Identify which cell holds the provided text, then report its [X, Y] central coordinate. 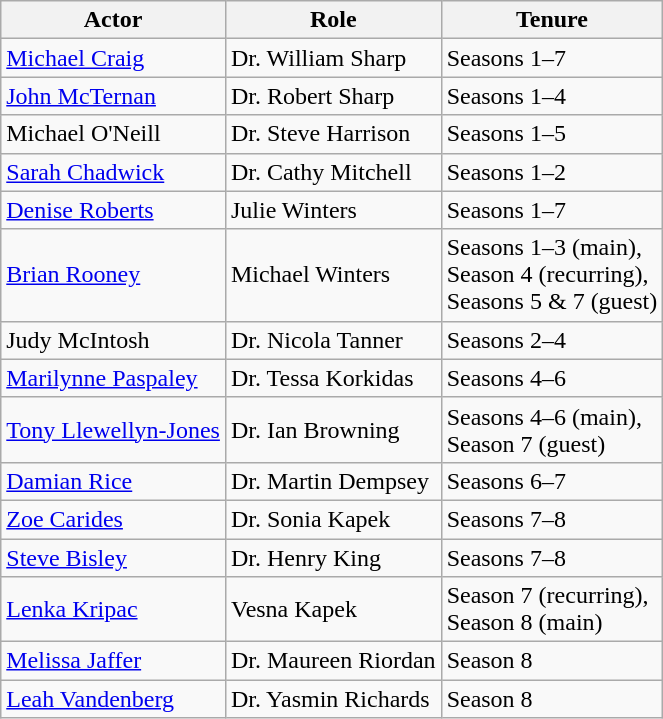
Brian Rooney [114, 275]
Actor [114, 20]
Steve Bisley [114, 557]
Seasons 1–2 [552, 172]
Michael Winters [333, 275]
Seasons 4–6 [552, 378]
Melissa Jaffer [114, 661]
Vesna Kapek [333, 610]
Damian Rice [114, 481]
Dr. Robert Sharp [333, 96]
Seasons 2–4 [552, 340]
Dr. Nicola Tanner [333, 340]
Dr. Ian Browning [333, 430]
Judy McIntosh [114, 340]
Dr. Maureen Riordan [333, 661]
Michael O'Neill [114, 134]
Dr. Sonia Kapek [333, 519]
Season 7 (recurring),Season 8 (main) [552, 610]
Marilynne Paspaley [114, 378]
Seasons 1–4 [552, 96]
Dr. Tessa Korkidas [333, 378]
Julie Winters [333, 210]
Seasons 6–7 [552, 481]
Seasons 4–6 (main),Season 7 (guest) [552, 430]
Sarah Chadwick [114, 172]
Seasons 1–3 (main),Season 4 (recurring),Seasons 5 & 7 (guest) [552, 275]
Dr. Steve Harrison [333, 134]
Role [333, 20]
Zoe Carides [114, 519]
Dr. Cathy Mitchell [333, 172]
Dr. Martin Dempsey [333, 481]
Dr. Yasmin Richards [333, 699]
John McTernan [114, 96]
Michael Craig [114, 58]
Tony Llewellyn-Jones [114, 430]
Dr. William Sharp [333, 58]
Dr. Henry King [333, 557]
Leah Vandenberg [114, 699]
Denise Roberts [114, 210]
Tenure [552, 20]
Lenka Kripac [114, 610]
Seasons 1–5 [552, 134]
